Provide the (x, y) coordinate of the cell's center where the given text is located.  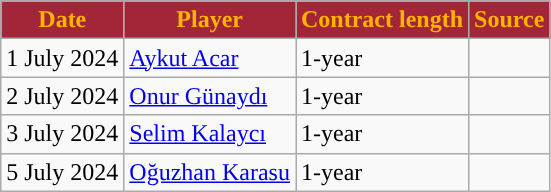
Player (210, 20)
3 July 2024 (62, 134)
5 July 2024 (62, 172)
Aykut Acar (210, 58)
Oğuzhan Karasu (210, 172)
Selim Kalaycı (210, 134)
Date (62, 20)
Onur Günaydı (210, 96)
Source (510, 20)
1 July 2024 (62, 58)
2 July 2024 (62, 96)
Contract length (382, 20)
